Locate the cell with the specified text and output its (X, Y) center coordinate. 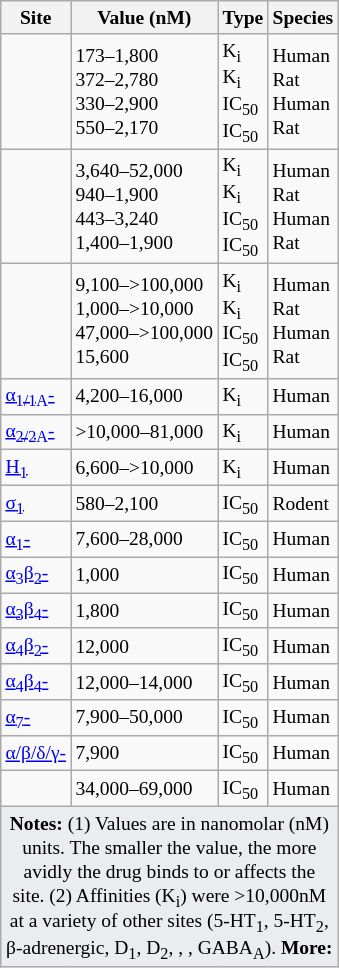
Species (303, 18)
1,800 (144, 611)
9,100–>100,0001,000–>10,00047,000–>100,00015,600 (144, 322)
7,900–50,000 (144, 718)
34,000–69,000 (144, 789)
4,200–16,000 (144, 397)
Value (nM) (144, 18)
6,600–>10,000 (144, 468)
H1 (36, 468)
α4β4- (36, 682)
7,900 (144, 753)
α/β/δ/γ- (36, 753)
580–2,100 (144, 504)
12,000–14,000 (144, 682)
Rodent (303, 504)
α1/1A- (36, 397)
173–1,800372–2,780330–2,900550–2,170 (144, 92)
1,000 (144, 575)
α7- (36, 718)
Type (243, 18)
α3β2- (36, 575)
3,640–52,000940–1,900443–3,2401,400–1,900 (144, 206)
>10,000–81,000 (144, 432)
12,000 (144, 646)
σ1 (36, 504)
α2/2A- (36, 432)
7,600–28,000 (144, 539)
α1- (36, 539)
α4β2- (36, 646)
α3β4- (36, 611)
Site (36, 18)
